For the text-containing cell, return its midpoint in [x, y] coordinate format. 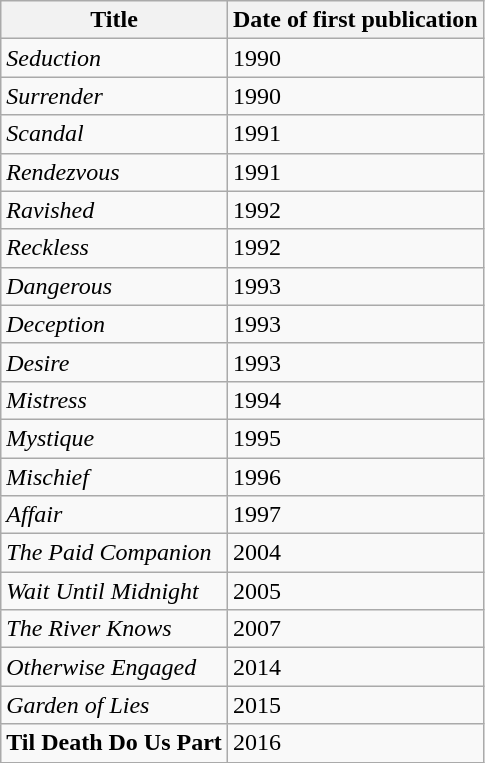
Dangerous [114, 286]
Mystique [114, 438]
Seduction [114, 58]
Affair [114, 515]
Mistress [114, 400]
Mischief [114, 477]
Garden of Lies [114, 705]
1995 [355, 438]
2007 [355, 629]
Wait Until Midnight [114, 591]
Reckless [114, 248]
Otherwise Engaged [114, 667]
2014 [355, 667]
Ravished [114, 210]
2004 [355, 553]
2015 [355, 705]
2005 [355, 591]
1994 [355, 400]
Rendezvous [114, 172]
Surrender [114, 96]
Title [114, 20]
2016 [355, 743]
1996 [355, 477]
Desire [114, 362]
1997 [355, 515]
Scandal [114, 134]
Deception [114, 324]
The River Knows [114, 629]
The Paid Companion [114, 553]
Til Death Do Us Part [114, 743]
Date of first publication [355, 20]
